For the text-containing cell, return its midpoint in (X, Y) coordinate format. 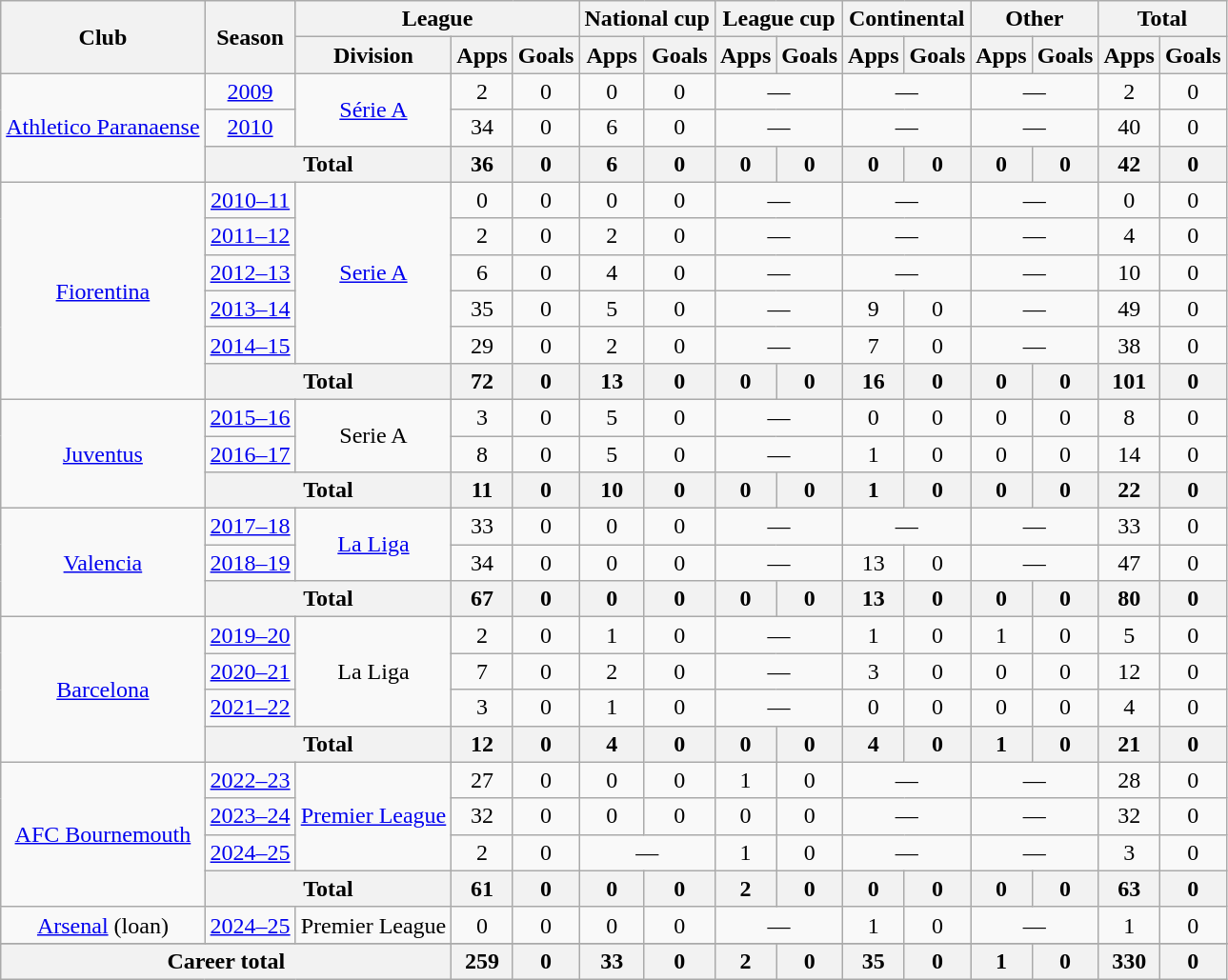
2023–24 (250, 816)
AFC Bournemouth (103, 834)
11 (482, 490)
14 (1129, 454)
2022–23 (250, 780)
2017–18 (250, 527)
Athletico Paranaense (103, 128)
2012–13 (250, 272)
2015–16 (250, 417)
League (437, 19)
2018–19 (250, 563)
2020–21 (250, 671)
21 (1129, 744)
259 (482, 961)
9 (874, 309)
Career total (227, 961)
Continental (907, 19)
2021–22 (250, 708)
Division (373, 55)
40 (1129, 128)
Fiorentina (103, 290)
49 (1129, 309)
Arsenal (loan) (103, 925)
Season (250, 37)
2009 (250, 91)
Valencia (103, 563)
72 (482, 381)
47 (1129, 563)
101 (1129, 381)
Club (103, 37)
28 (1129, 780)
16 (874, 381)
National cup (647, 19)
29 (482, 345)
Juventus (103, 453)
2016–17 (250, 454)
330 (1129, 961)
Other (1035, 19)
42 (1129, 164)
63 (1129, 889)
2011–12 (250, 236)
22 (1129, 490)
Série A (373, 110)
67 (482, 599)
League cup (778, 19)
2014–15 (250, 345)
61 (482, 889)
36 (482, 164)
38 (1129, 345)
2010–11 (250, 200)
27 (482, 780)
80 (1129, 599)
2010 (250, 128)
2013–14 (250, 309)
Barcelona (103, 690)
2019–20 (250, 635)
